Capture the cell that displays the provided text and extract its [x, y] central coordinate. 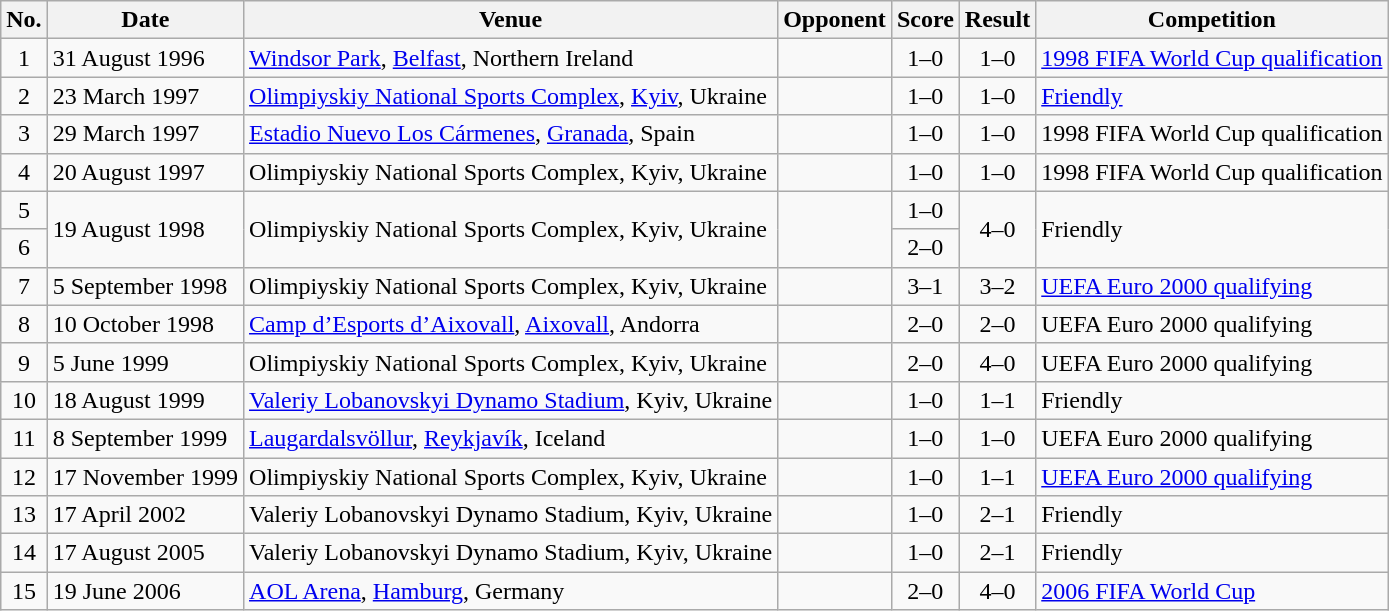
31 August 1996 [145, 58]
14 [24, 553]
Camp d’Esports d’Aixovall, Aixovall, Andorra [511, 324]
Competition [1212, 20]
Result [997, 20]
29 March 1997 [145, 134]
3 [24, 134]
9 [24, 362]
Date [145, 20]
Opponent [835, 20]
23 March 1997 [145, 96]
17 November 1999 [145, 477]
2006 FIFA World Cup [1212, 591]
3–2 [997, 286]
No. [24, 20]
19 June 2006 [145, 591]
5 June 1999 [145, 362]
17 August 2005 [145, 553]
8 [24, 324]
11 [24, 438]
1 [24, 58]
6 [24, 248]
4 [24, 172]
3–1 [925, 286]
Venue [511, 20]
12 [24, 477]
13 [24, 515]
Laugardalsvöllur, Reykjavík, Iceland [511, 438]
10 [24, 400]
Estadio Nuevo Los Cármenes, Granada, Spain [511, 134]
18 August 1999 [145, 400]
10 October 1998 [145, 324]
5 [24, 210]
15 [24, 591]
Score [925, 20]
Windsor Park, Belfast, Northern Ireland [511, 58]
5 September 1998 [145, 286]
7 [24, 286]
2 [24, 96]
20 August 1997 [145, 172]
19 August 1998 [145, 229]
8 September 1999 [145, 438]
17 April 2002 [145, 515]
AOL Arena, Hamburg, Germany [511, 591]
